Capture the cell that displays the provided text and extract its (x, y) central coordinate. 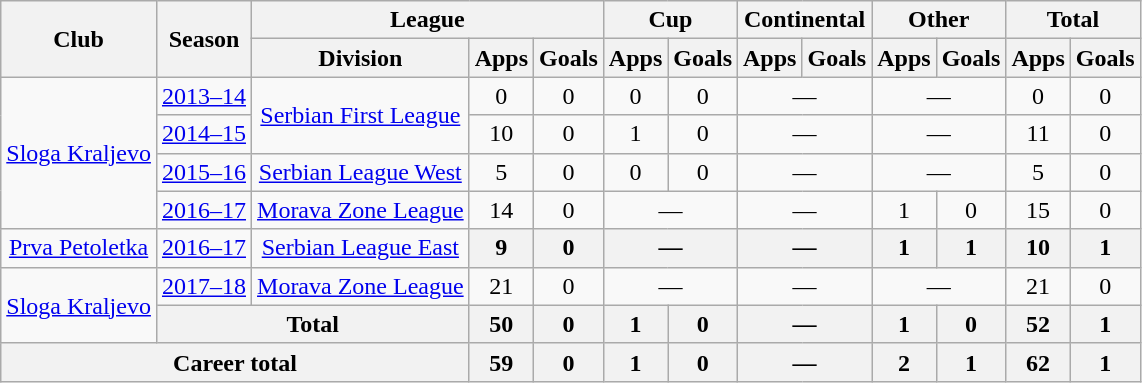
59 (501, 362)
2017–18 (204, 286)
62 (1038, 362)
Serbian First League (361, 115)
Club (79, 39)
50 (501, 324)
2013–14 (204, 96)
14 (501, 210)
2015–16 (204, 172)
2014–15 (204, 134)
Serbian League West (361, 172)
Season (204, 39)
Continental (805, 20)
League (428, 20)
15 (1038, 210)
9 (501, 248)
Prva Petoletka (79, 248)
Serbian League East (361, 248)
52 (1038, 324)
2 (904, 362)
Other (939, 20)
11 (1038, 134)
Division (361, 58)
Cup (670, 20)
Career total (235, 362)
